Find where the given text appears and provide that cell's center as [x, y] coordinate. 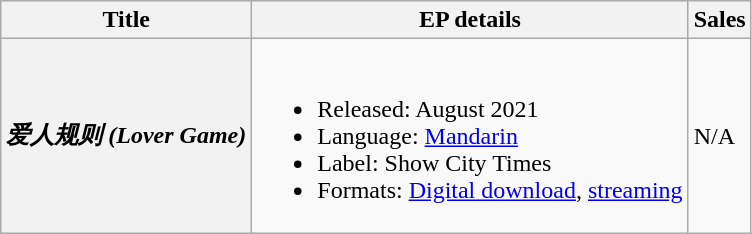
Released: August 2021Language: MandarinLabel: Show City TimesFormats: Digital download, streaming [470, 136]
爱人规则 (Lover Game) [126, 136]
Sales [720, 20]
N/A [720, 136]
Title [126, 20]
EP details [470, 20]
